Return (x, y) of the center of cell containing provided text 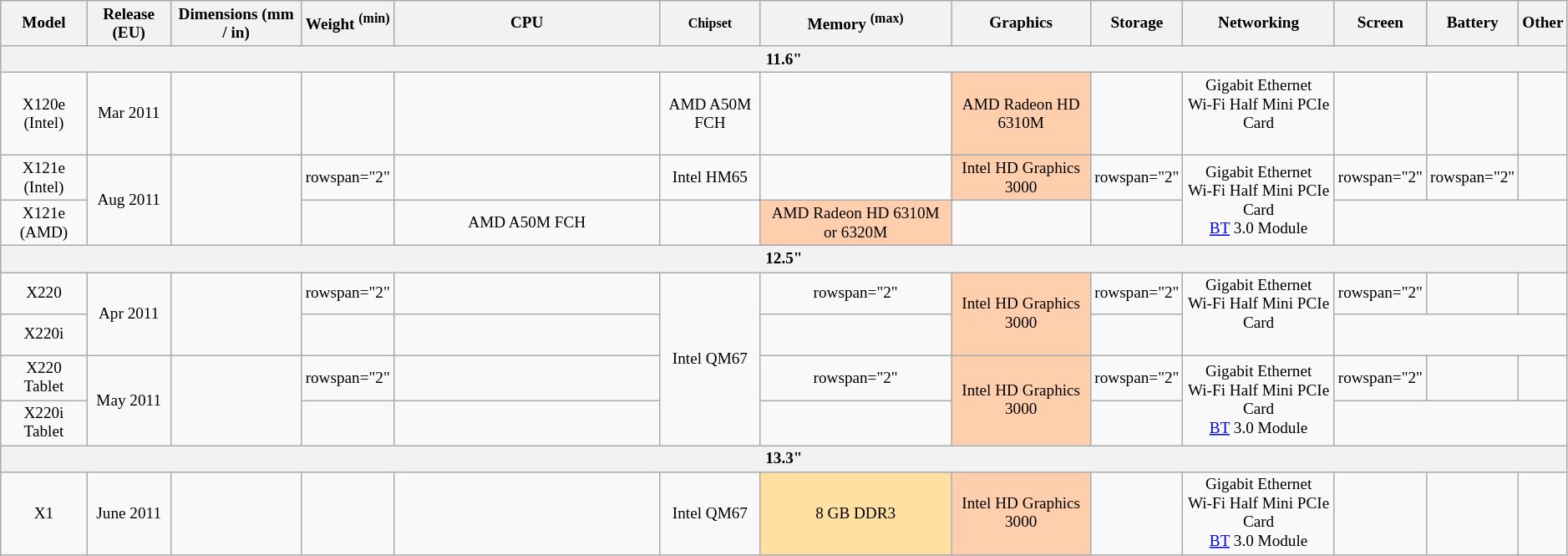
Screen (1380, 23)
Aug 2011 (129, 200)
Graphics (1021, 23)
Battery (1472, 23)
13.3" (784, 459)
May 2011 (129, 400)
June 2011 (129, 513)
X220i (43, 334)
AMD Radeon HD 6310M or 6320M (855, 223)
11.6" (784, 59)
X220i Tablet (43, 423)
X220 (43, 293)
Networking (1258, 23)
X120e (Intel) (43, 114)
Apr 2011 (129, 313)
Release (EU) (129, 23)
Memory (max) (855, 23)
Storage (1137, 23)
Other (1543, 23)
Mar 2011 (129, 114)
Chipset (710, 23)
Model (43, 23)
8 GB DDR3 (855, 513)
12.5" (784, 259)
Intel HM65 (710, 177)
Dimensions (mm / in) (236, 23)
X1 (43, 513)
CPU (526, 23)
X121e (Intel) (43, 177)
X121e (AMD) (43, 223)
Weight (min) (348, 23)
X220 Tablet (43, 378)
AMD Radeon HD 6310M (1021, 114)
